Capture the cell that displays the provided text and extract its [x, y] central coordinate. 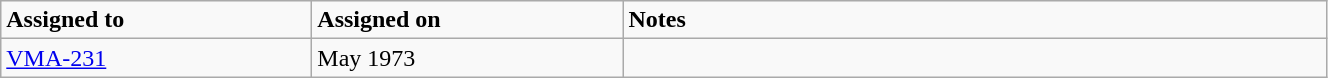
VMA-231 [156, 58]
Assigned on [468, 20]
Notes [975, 20]
Assigned to [156, 20]
May 1973 [468, 58]
